Locate the cell with the specified text and output its [X, Y] center coordinate. 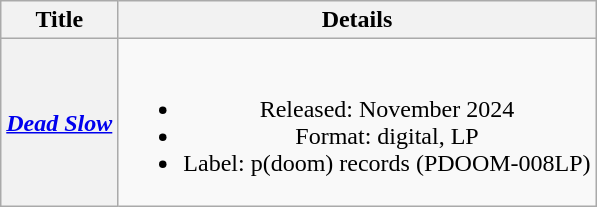
Title [60, 20]
Released: November 2024Format: digital, LPLabel: p(doom) records (PDOOM-008LP) [357, 122]
Dead Slow [60, 122]
Details [357, 20]
